For the text-containing cell, return its midpoint in (x, y) coordinate format. 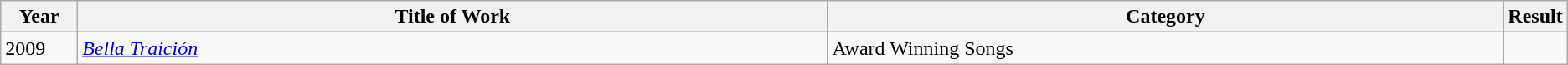
Category (1166, 17)
Year (39, 17)
Title of Work (452, 17)
Award Winning Songs (1166, 48)
Bella Traición (452, 48)
2009 (39, 48)
Result (1535, 17)
